For the text-containing cell, return its midpoint in (X, Y) coordinate format. 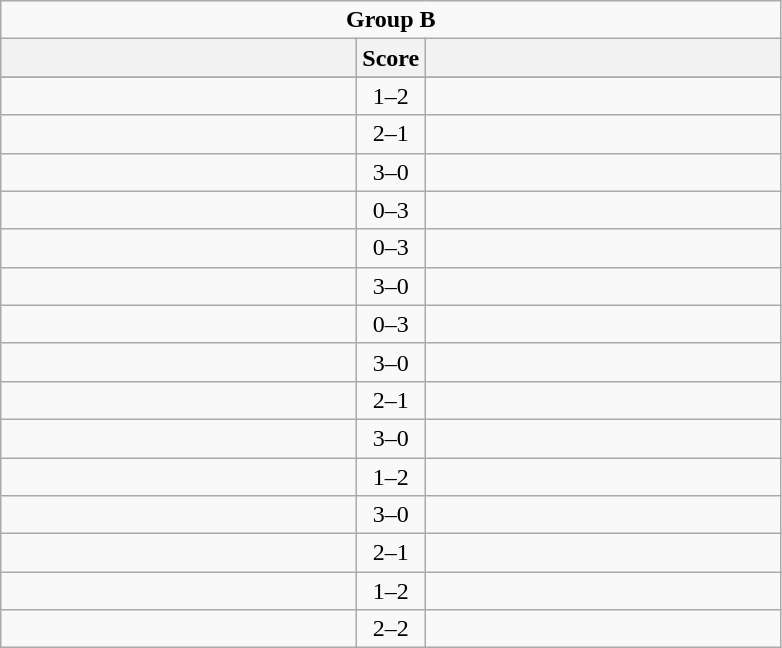
Score (391, 58)
Group B (391, 20)
2–2 (391, 629)
